Return (x, y) of the center of cell containing provided text 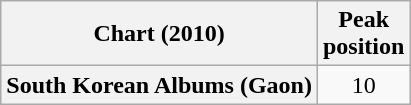
Peakposition (363, 34)
10 (363, 85)
South Korean Albums (Gaon) (160, 85)
Chart (2010) (160, 34)
